Capture the cell that displays the provided text and extract its (X, Y) central coordinate. 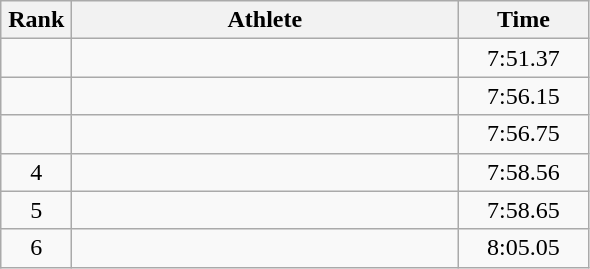
4 (36, 172)
Athlete (265, 20)
7:58.65 (524, 210)
8:05.05 (524, 248)
7:56.75 (524, 134)
7:58.56 (524, 172)
7:51.37 (524, 58)
6 (36, 248)
Rank (36, 20)
7:56.15 (524, 96)
5 (36, 210)
Time (524, 20)
